Search for the cell housing the specified text and yield its (x, y) center coordinate. 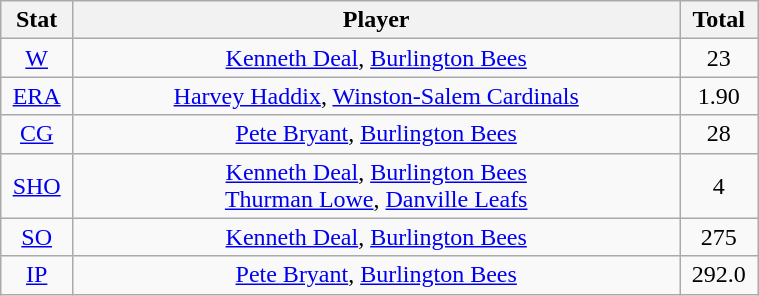
Kenneth Deal, Burlington Bees Thurman Lowe, Danville Leafs (376, 186)
275 (719, 237)
IP (37, 275)
ERA (37, 96)
Stat (37, 20)
W (37, 58)
28 (719, 134)
292.0 (719, 275)
Harvey Haddix, Winston-Salem Cardinals (376, 96)
SHO (37, 186)
23 (719, 58)
CG (37, 134)
1.90 (719, 96)
Player (376, 20)
SO (37, 237)
Total (719, 20)
4 (719, 186)
